Capture the cell that displays the provided text and extract its [X, Y] central coordinate. 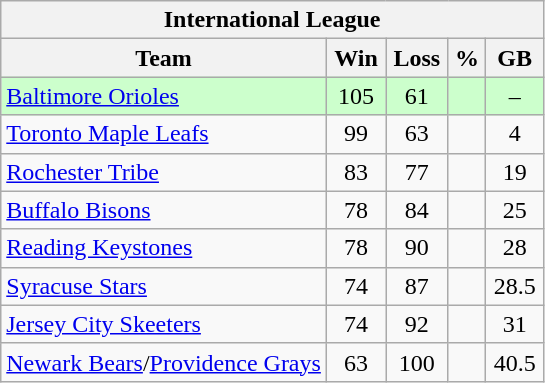
Jersey City Skeeters [164, 324]
105 [356, 96]
Win [356, 58]
28.5 [514, 286]
Reading Keystones [164, 248]
61 [418, 96]
31 [514, 324]
GB [514, 58]
Rochester Tribe [164, 172]
Baltimore Orioles [164, 96]
Toronto Maple Leafs [164, 134]
% [467, 58]
83 [356, 172]
Syracuse Stars [164, 286]
– [514, 96]
4 [514, 134]
84 [418, 210]
90 [418, 248]
87 [418, 286]
Newark Bears/Providence Grays [164, 362]
40.5 [514, 362]
Loss [418, 58]
100 [418, 362]
92 [418, 324]
25 [514, 210]
28 [514, 248]
19 [514, 172]
Team [164, 58]
99 [356, 134]
77 [418, 172]
International League [272, 20]
Buffalo Bisons [164, 210]
